Scan for the cell matching the given text and deliver its [x, y] coordinate at center. 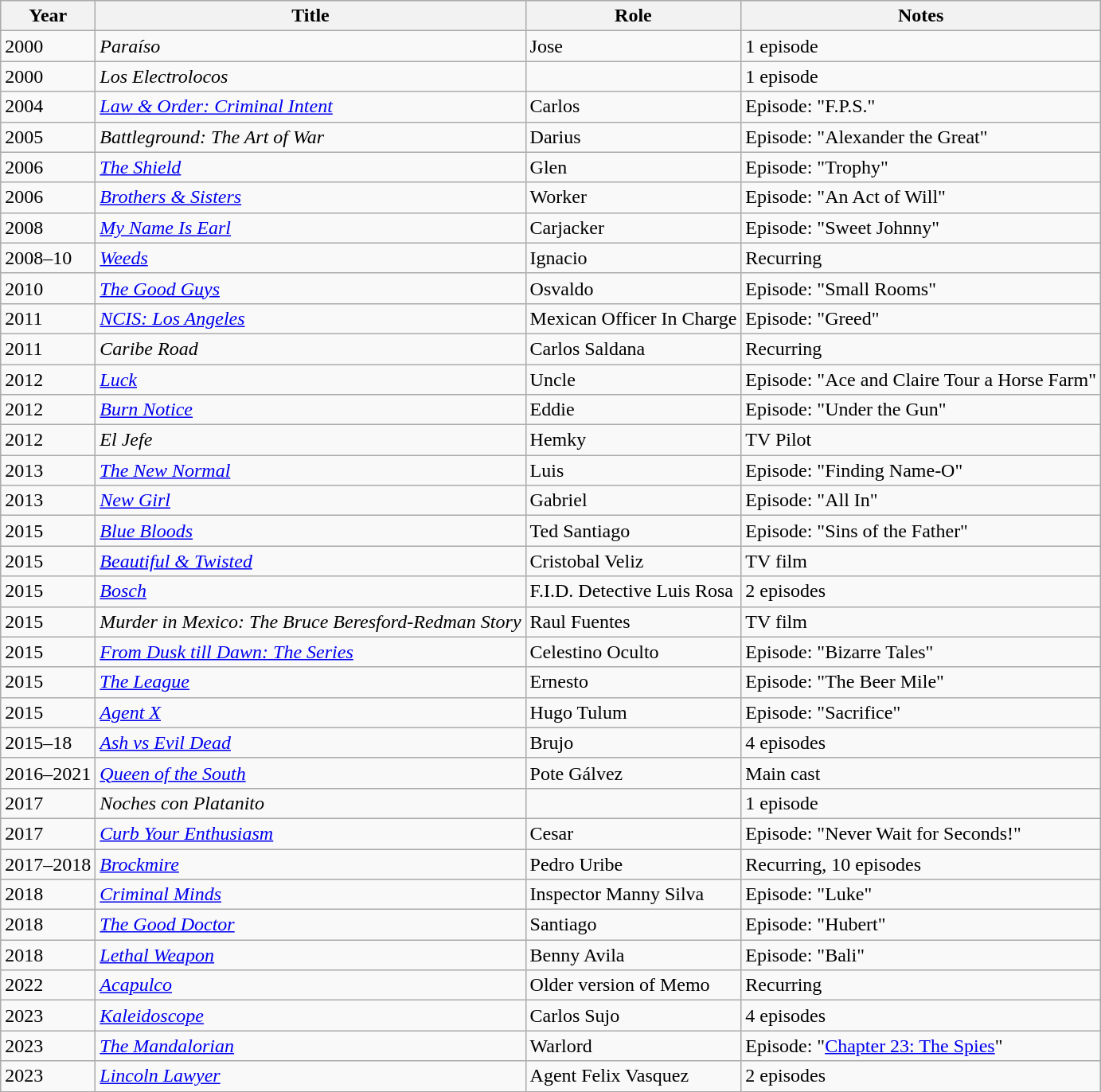
Queen of the South [310, 773]
Ernesto [634, 682]
Los Electrolocos [310, 76]
Weeds [310, 258]
2008–10 [48, 258]
Carjacker [634, 228]
Episode: "Luke" [921, 895]
2004 [48, 107]
The League [310, 682]
Episode: "Under the Gun" [921, 410]
2017–2018 [48, 864]
Uncle [634, 380]
F.I.D. Detective Luis Rosa [634, 591]
Year [48, 16]
Blue Bloods [310, 531]
Recurring, 10 episodes [921, 864]
Older version of Memo [634, 985]
Episode: "Sins of the Father" [921, 531]
From Dusk till Dawn: The Series [310, 652]
Episode: "Hubert" [921, 925]
2016–2021 [48, 773]
2015–18 [48, 743]
Cristobal Veliz [634, 561]
The New Normal [310, 470]
Warlord [634, 1046]
Episode: "Bizarre Tales" [921, 652]
Episode: "Greed" [921, 318]
Santiago [634, 925]
Jose [634, 46]
Episode: "Sweet Johnny" [921, 228]
NCIS: Los Angeles [310, 318]
Luck [310, 380]
Paraíso [310, 46]
The Mandalorian [310, 1046]
Eddie [634, 410]
Kaleidoscope [310, 1016]
Episode: "Chapter 23: The Spies" [921, 1046]
Cesar [634, 833]
Lethal Weapon [310, 955]
Celestino Oculto [634, 652]
2022 [48, 985]
Mexican Officer In Charge [634, 318]
Carlos Sujo [634, 1016]
Gabriel [634, 501]
Episode: "Never Wait for Seconds!" [921, 833]
Luis [634, 470]
Episode: "Trophy" [921, 167]
TV Pilot [921, 440]
Episode: "All In" [921, 501]
Brujo [634, 743]
Main cast [921, 773]
Osvaldo [634, 288]
Acapulco [310, 985]
Law & Order: Criminal Intent [310, 107]
Agent X [310, 712]
The Good Doctor [310, 925]
Agent Felix Vasquez [634, 1076]
Episode: "Bali" [921, 955]
Glen [634, 167]
Noches con Platanito [310, 803]
Episode: "Finding Name-O" [921, 470]
New Girl [310, 501]
My Name Is Earl [310, 228]
Hugo Tulum [634, 712]
El Jefe [310, 440]
Raul Fuentes [634, 622]
Caribe Road [310, 349]
Curb Your Enthusiasm [310, 833]
Pedro Uribe [634, 864]
Ted Santiago [634, 531]
Role [634, 16]
Episode: "Ace and Claire Tour a Horse Farm" [921, 380]
Pote Gálvez [634, 773]
Worker [634, 197]
Episode: "An Act of Will" [921, 197]
Lincoln Lawyer [310, 1076]
Darius [634, 137]
Carlos [634, 107]
Carlos Saldana [634, 349]
2005 [48, 137]
Notes [921, 16]
Criminal Minds [310, 895]
Bosch [310, 591]
Title [310, 16]
Episode: "The Beer Mile" [921, 682]
Benny Avila [634, 955]
The Shield [310, 167]
Ignacio [634, 258]
Beautiful & Twisted [310, 561]
2010 [48, 288]
Brockmire [310, 864]
Battleground: The Art of War [310, 137]
Episode: "F.P.S." [921, 107]
Hemky [634, 440]
Murder in Mexico: The Bruce Beresford-Redman Story [310, 622]
Brothers & Sisters [310, 197]
Episode: "Alexander the Great" [921, 137]
Burn Notice [310, 410]
Ash vs Evil Dead [310, 743]
Episode: "Small Rooms" [921, 288]
Inspector Manny Silva [634, 895]
The Good Guys [310, 288]
2008 [48, 228]
Episode: "Sacrifice" [921, 712]
